Determine the (X, Y) coordinate at the center of the cell enclosing the given text.  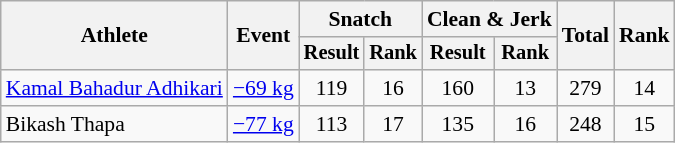
135 (458, 124)
Bikash Thapa (114, 124)
−69 kg (264, 88)
Athlete (114, 36)
15 (644, 124)
17 (393, 124)
Total (586, 36)
−77 kg (264, 124)
279 (586, 88)
Snatch (360, 19)
Event (264, 36)
Clean & Jerk (490, 19)
248 (586, 124)
Kamal Bahadur Adhikari (114, 88)
14 (644, 88)
13 (526, 88)
160 (458, 88)
119 (332, 88)
113 (332, 124)
